Locate the cell with the specified text and output its (x, y) center coordinate. 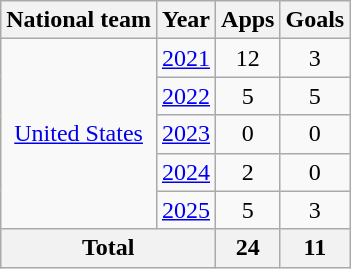
United States (79, 134)
2025 (186, 210)
Goals (315, 20)
Total (108, 248)
24 (248, 248)
Year (186, 20)
2 (248, 172)
Apps (248, 20)
National team (79, 20)
2022 (186, 96)
2023 (186, 134)
12 (248, 58)
2021 (186, 58)
11 (315, 248)
2024 (186, 172)
